Pinpoint the cell where the given text exists, returning its [x, y] midpoint coordinate. 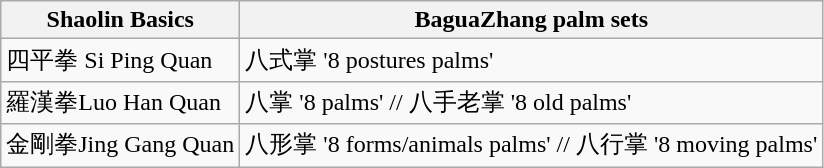
Shaolin Basics [120, 20]
八形掌 '8 forms/animals palms' // 八行掌 '8 moving palms' [532, 146]
四平拳 Si Ping Quan [120, 60]
BaguaZhang palm sets [532, 20]
八式掌 '8 postures palms' [532, 60]
金剛拳Jing Gang Quan [120, 146]
八掌 '8 palms' // 八手老掌 '8 old palms' [532, 102]
羅漢拳Luo Han Quan [120, 102]
